Identify which cell holds the provided text, then report its [x, y] central coordinate. 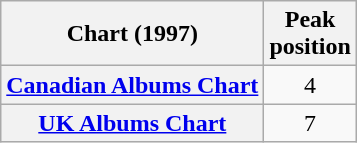
4 [310, 85]
7 [310, 123]
Peakposition [310, 34]
Chart (1997) [132, 34]
Canadian Albums Chart [132, 85]
UK Albums Chart [132, 123]
